Identify which cell holds the provided text, then report its (x, y) central coordinate. 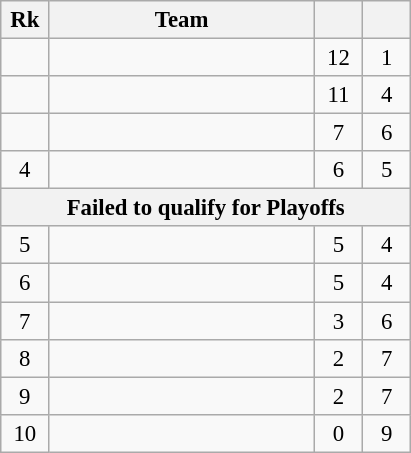
8 (25, 358)
Rk (25, 20)
Team (182, 20)
12 (338, 58)
Failed to qualify for Playoffs (206, 208)
1 (387, 58)
3 (338, 321)
10 (25, 433)
0 (338, 433)
11 (338, 95)
